Determine the [x, y] coordinate at the center of the cell enclosing the given text.  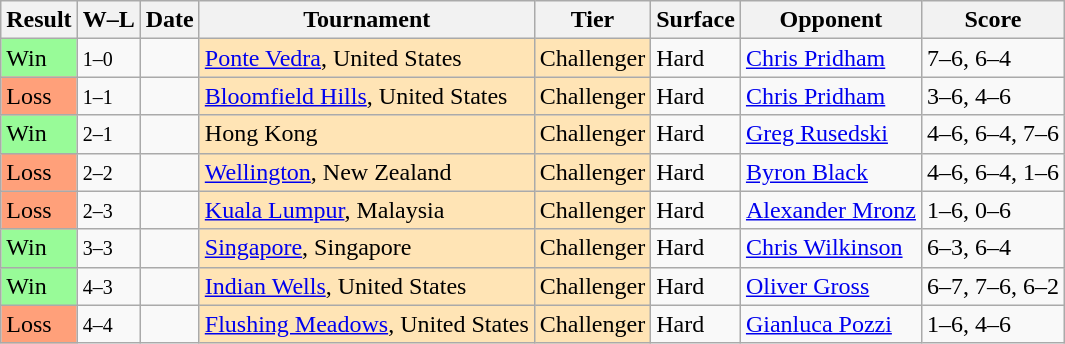
2–2 [108, 172]
Indian Wells, United States [366, 286]
Byron Black [830, 172]
Chris Wilkinson [830, 248]
Bloomfield Hills, United States [366, 96]
Result [39, 20]
7–6, 6–4 [992, 58]
2–3 [108, 210]
Flushing Meadows, United States [366, 324]
Tournament [366, 20]
Date [170, 20]
Tier [592, 20]
4–4 [108, 324]
Surface [696, 20]
1–0 [108, 58]
Greg Rusedski [830, 134]
1–6, 4–6 [992, 324]
Wellington, New Zealand [366, 172]
Ponte Vedra, United States [366, 58]
Hong Kong [366, 134]
4–3 [108, 286]
W–L [108, 20]
Oliver Gross [830, 286]
Opponent [830, 20]
6–7, 7–6, 6–2 [992, 286]
Gianluca Pozzi [830, 324]
2–1 [108, 134]
Kuala Lumpur, Malaysia [366, 210]
Singapore, Singapore [366, 248]
6–3, 6–4 [992, 248]
Score [992, 20]
Alexander Mronz [830, 210]
1–1 [108, 96]
3–6, 4–6 [992, 96]
1–6, 0–6 [992, 210]
4–6, 6–4, 7–6 [992, 134]
3–3 [108, 248]
4–6, 6–4, 1–6 [992, 172]
